Return [X, Y] of the center of cell containing provided text 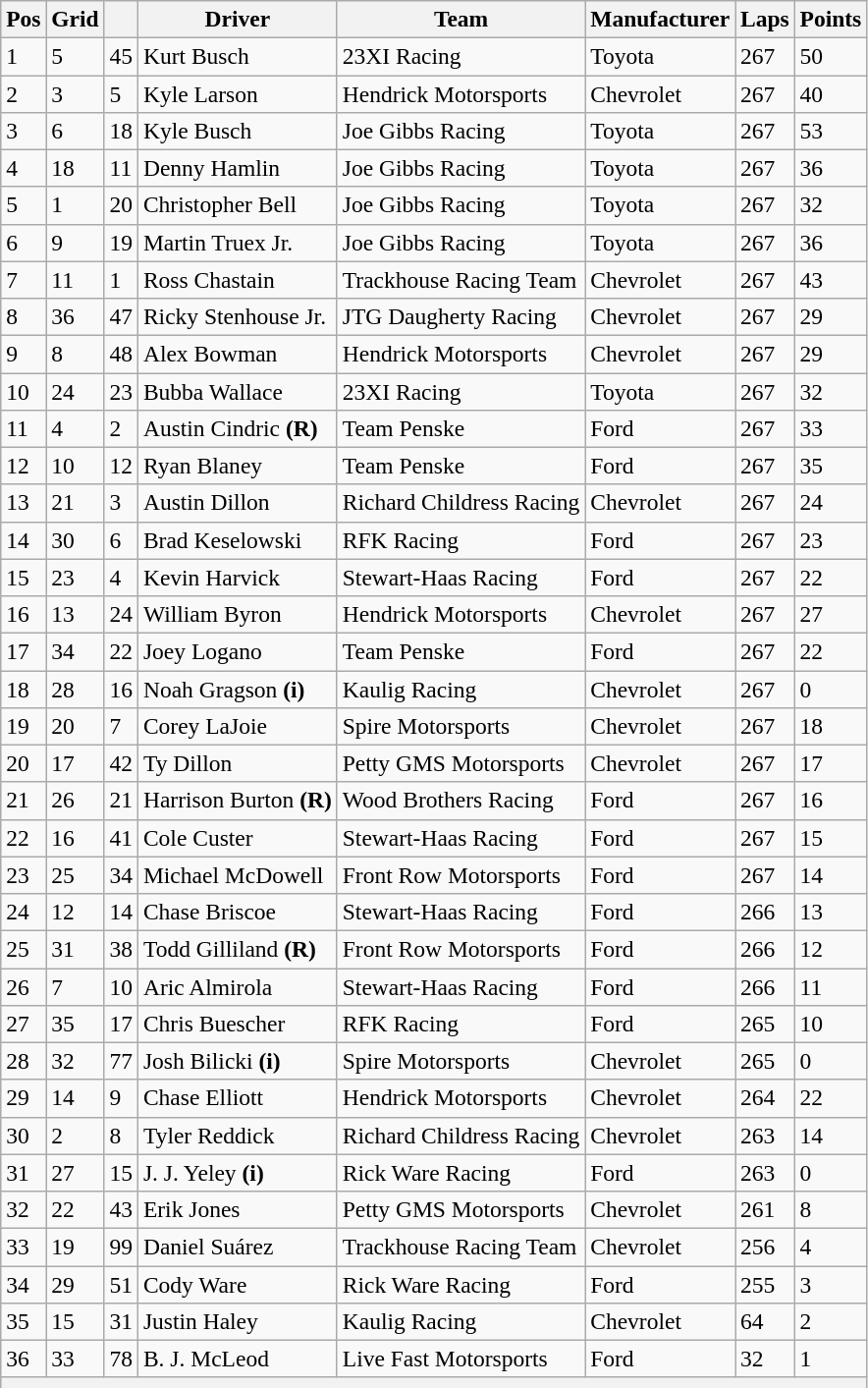
47 [121, 316]
264 [766, 1098]
Grid [75, 19]
Corey LaJoie [238, 726]
64 [766, 1321]
Chase Briscoe [238, 912]
Daniel Suárez [238, 1247]
Ross Chastain [238, 280]
Chris Buescher [238, 1024]
Justin Haley [238, 1321]
255 [766, 1284]
Joey Logano [238, 651]
48 [121, 354]
38 [121, 949]
Christopher Bell [238, 205]
Kyle Larson [238, 93]
42 [121, 763]
Noah Gragson (i) [238, 689]
Chase Elliott [238, 1098]
Brad Keselowski [238, 540]
Kevin Harvick [238, 578]
Kyle Busch [238, 131]
Team [461, 19]
Alex Bowman [238, 354]
Harrison Burton (R) [238, 801]
Ricky Stenhouse Jr. [238, 316]
Michael McDowell [238, 875]
Live Fast Motorsports [461, 1359]
45 [121, 56]
Pos [24, 19]
Driver [238, 19]
Tyler Reddick [238, 1136]
William Byron [238, 614]
Martin Truex Jr. [238, 243]
Todd Gilliland (R) [238, 949]
Points [831, 19]
Laps [766, 19]
Kurt Busch [238, 56]
41 [121, 838]
53 [831, 131]
78 [121, 1359]
Manufacturer [660, 19]
Cole Custer [238, 838]
Denny Hamlin [238, 168]
Austin Dillon [238, 503]
99 [121, 1247]
77 [121, 1061]
Bubba Wallace [238, 391]
Ryan Blaney [238, 466]
Ty Dillon [238, 763]
J. J. Yeley (i) [238, 1173]
50 [831, 56]
Aric Almirola [238, 986]
Josh Bilicki (i) [238, 1061]
261 [766, 1209]
B. J. McLeod [238, 1359]
51 [121, 1284]
Wood Brothers Racing [461, 801]
Austin Cindric (R) [238, 428]
256 [766, 1247]
Erik Jones [238, 1209]
Cody Ware [238, 1284]
40 [831, 93]
JTG Daugherty Racing [461, 316]
